Output the (x, y) coordinate of the center of the cell containing the given text.  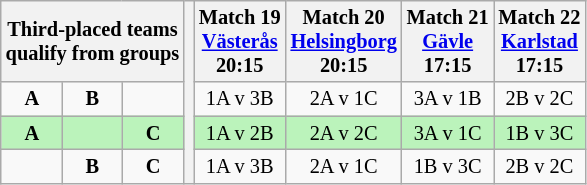
1A v 2B (240, 133)
Match 22Karlstad17:15 (540, 41)
Match 20Helsingborg20:15 (344, 41)
Third-placed teamsqualify from groups (92, 41)
2A v 2C (344, 133)
Match 19Västerås20:15 (240, 41)
Match 21Gävle17:15 (448, 41)
3A v 1C (448, 133)
3A v 1B (448, 99)
